Locate the cell with the specified text and output its [x, y] center coordinate. 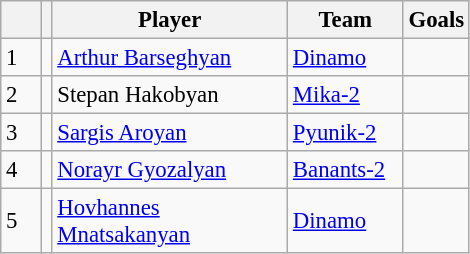
Pyunik-2 [346, 133]
Stepan Hakobyan [170, 95]
Arthur Barseghyan [170, 58]
1 [22, 58]
Player [170, 20]
Team [346, 20]
Goals [436, 20]
2 [22, 95]
3 [22, 133]
4 [22, 170]
Mika-2 [346, 95]
Sargis Aroyan [170, 133]
Banants-2 [346, 170]
5 [22, 222]
Hovhannes Mnatsakanyan [170, 222]
Norayr Gyozalyan [170, 170]
